Search for the cell housing the specified text and yield its [x, y] center coordinate. 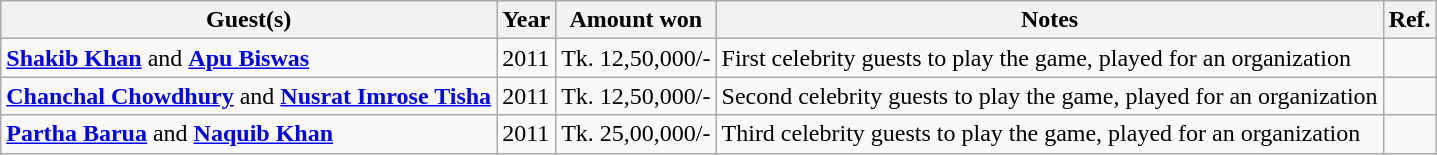
First celebrity guests to play the game, played for an organization [1050, 58]
Tk. 25,00,000/- [636, 134]
Shakib Khan and Apu Biswas [249, 58]
Partha Barua and Naquib Khan [249, 134]
Amount won [636, 20]
Ref. [1410, 20]
Guest(s) [249, 20]
Year [526, 20]
Third celebrity guests to play the game, played for an organization [1050, 134]
Chanchal Chowdhury and Nusrat Imrose Tisha [249, 96]
Notes [1050, 20]
Second celebrity guests to play the game, played for an organization [1050, 96]
